From the cell containing the given text, extract its center point as [X, Y] coordinate. 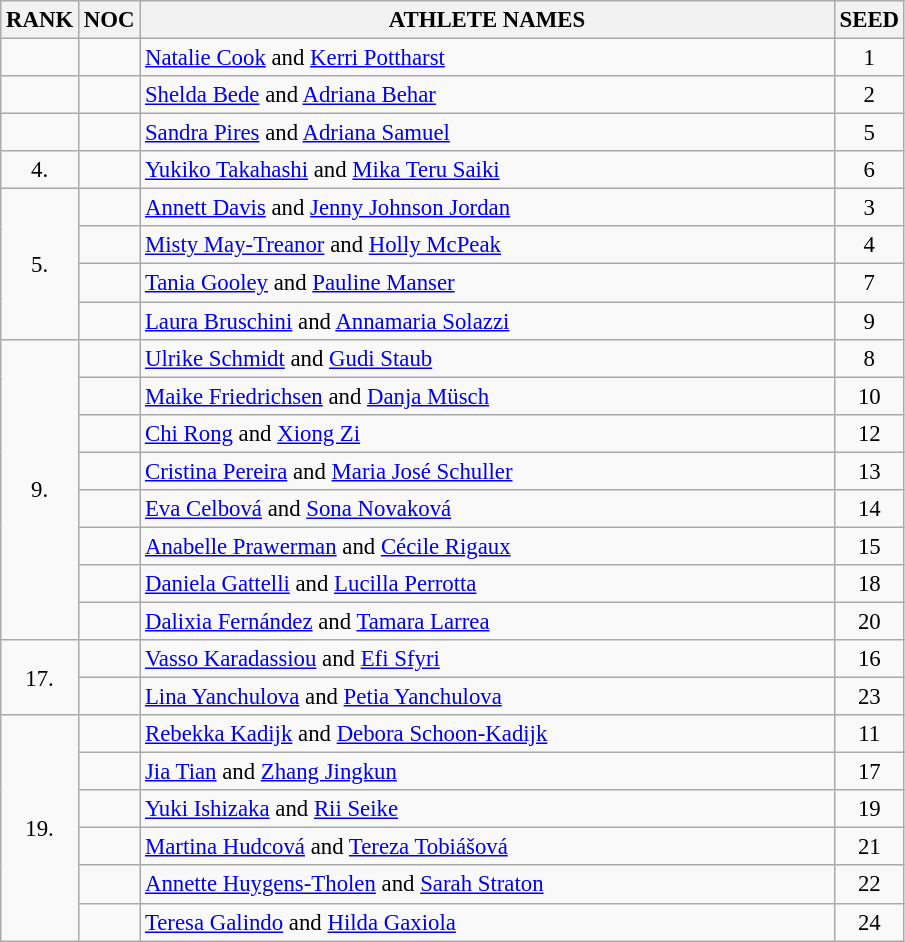
ATHLETE NAMES [488, 20]
Cristina Pereira and Maria José Schuller [488, 471]
13 [869, 471]
Teresa Galindo and Hilda Gaxiola [488, 922]
Chi Rong and Xiong Zi [488, 433]
11 [869, 734]
19 [869, 809]
Tania Gooley and Pauline Manser [488, 283]
Martina Hudcová and Tereza Tobiášová [488, 847]
Shelda Bede and Adriana Behar [488, 95]
24 [869, 922]
RANK [40, 20]
4 [869, 245]
17 [869, 772]
NOC [108, 20]
12 [869, 433]
Laura Bruschini and Annamaria Solazzi [488, 321]
9. [40, 490]
18 [869, 584]
6 [869, 170]
22 [869, 885]
Eva Celbová and Sona Novaková [488, 509]
14 [869, 509]
10 [869, 396]
Lina Yanchulova and Petia Yanchulova [488, 697]
SEED [869, 20]
Maike Friedrichsen and Danja Müsch [488, 396]
Sandra Pires and Adriana Samuel [488, 133]
Yuki Ishizaka and Rii Seike [488, 809]
Dalixia Fernández and Tamara Larrea [488, 621]
Natalie Cook and Kerri Pottharst [488, 58]
1 [869, 58]
19. [40, 828]
Misty May-Treanor and Holly McPeak [488, 245]
9 [869, 321]
17. [40, 678]
3 [869, 208]
20 [869, 621]
8 [869, 358]
16 [869, 659]
Annett Davis and Jenny Johnson Jordan [488, 208]
23 [869, 697]
Rebekka Kadijk and Debora Schoon-Kadijk [488, 734]
7 [869, 283]
Vasso Karadassiou and Efi Sfyri [488, 659]
Yukiko Takahashi and Mika Teru Saiki [488, 170]
Jia Tian and Zhang Jingkun [488, 772]
15 [869, 546]
5. [40, 264]
Annette Huygens-Tholen and Sarah Straton [488, 885]
2 [869, 95]
Anabelle Prawerman and Cécile Rigaux [488, 546]
5 [869, 133]
Ulrike Schmidt and Gudi Staub [488, 358]
21 [869, 847]
Daniela Gattelli and Lucilla Perrotta [488, 584]
4. [40, 170]
